Detect which cell encompasses the target text, then output its [X, Y] center coordinate. 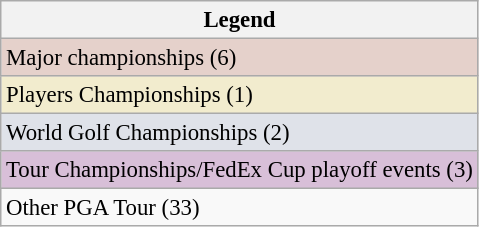
World Golf Championships (2) [240, 133]
Players Championships (1) [240, 95]
Tour Championships/FedEx Cup playoff events (3) [240, 170]
Legend [240, 20]
Major championships (6) [240, 58]
Other PGA Tour (33) [240, 208]
